Scan for the cell matching the given text and deliver its [x, y] coordinate at center. 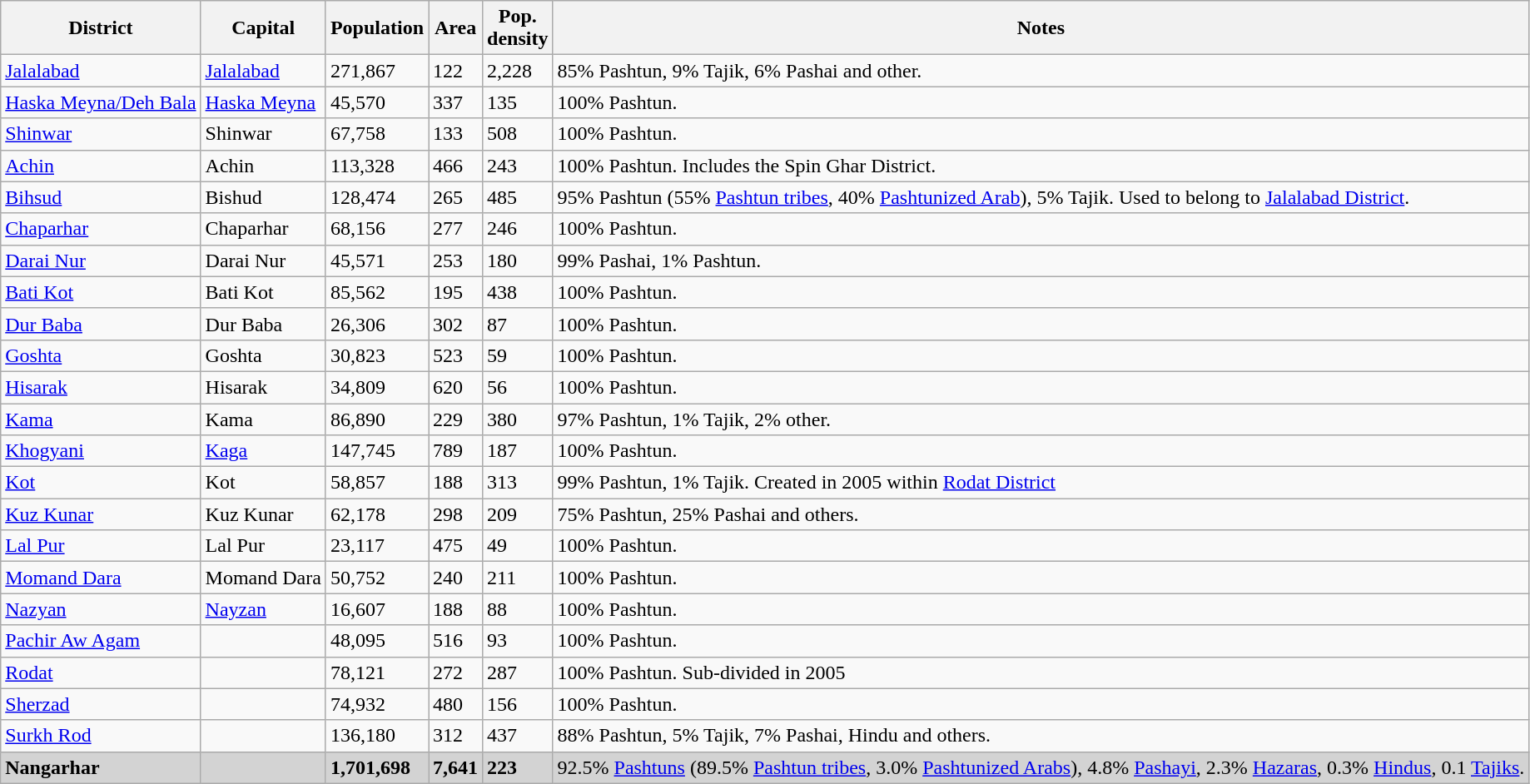
100% Pashtun. Sub-divided in 2005 [1041, 672]
438 [518, 292]
99% Pashai, 1% Pashtun. [1041, 261]
97% Pashtun, 1% Tajik, 2% other. [1041, 419]
253 [456, 261]
437 [518, 736]
246 [518, 229]
99% Pashtun, 1% Tajik. Created in 2005 within Rodat District [1041, 483]
Bishud [263, 197]
Population [376, 28]
156 [518, 704]
271,867 [376, 71]
209 [518, 514]
223 [518, 767]
Surkh Rod [101, 736]
62,178 [376, 514]
195 [456, 292]
74,932 [376, 704]
45,570 [376, 102]
Khogyani [101, 451]
523 [456, 355]
240 [456, 578]
86,890 [376, 419]
337 [456, 102]
Nazyan [101, 609]
16,607 [376, 609]
78,121 [376, 672]
85% Pashtun, 9% Tajik, 6% Pashai and other. [1041, 71]
277 [456, 229]
Kaga [263, 451]
620 [456, 387]
147,745 [376, 451]
Sherzad [101, 704]
85,562 [376, 292]
95% Pashtun (55% Pashtun tribes, 40% Pashtunized Arab), 5% Tajik. Used to belong to Jalalabad District. [1041, 197]
298 [456, 514]
93 [518, 641]
District [101, 28]
133 [456, 134]
23,117 [376, 546]
88% Pashtun, 5% Tajik, 7% Pashai, Hindu and others. [1041, 736]
180 [518, 261]
48,095 [376, 641]
Area [456, 28]
789 [456, 451]
67,758 [376, 134]
265 [456, 197]
508 [518, 134]
380 [518, 419]
75% Pashtun, 25% Pashai and others. [1041, 514]
68,156 [376, 229]
Nangarhar [101, 767]
287 [518, 672]
45,571 [376, 261]
466 [456, 166]
480 [456, 704]
58,857 [376, 483]
475 [456, 546]
136,180 [376, 736]
2,228 [518, 71]
187 [518, 451]
Nayzan [263, 609]
Haska Meyna [263, 102]
Bihsud [101, 197]
7,641 [456, 767]
Rodat [101, 672]
1,701,698 [376, 767]
229 [456, 419]
34,809 [376, 387]
485 [518, 197]
113,328 [376, 166]
516 [456, 641]
135 [518, 102]
211 [518, 578]
Capital [263, 28]
312 [456, 736]
92.5% Pashtuns (89.5% Pashtun tribes, 3.0% Pashtunized Arabs), 4.8% Pashayi, 2.3% Hazaras, 0.3% Hindus, 0.1 Tajiks. [1041, 767]
243 [518, 166]
49 [518, 546]
30,823 [376, 355]
272 [456, 672]
302 [456, 324]
Notes [1041, 28]
Haska Meyna/Deh Bala [101, 102]
128,474 [376, 197]
56 [518, 387]
87 [518, 324]
100% Pashtun. Includes the Spin Ghar District. [1041, 166]
88 [518, 609]
122 [456, 71]
50,752 [376, 578]
Pop.density [518, 28]
313 [518, 483]
Pachir Aw Agam [101, 641]
59 [518, 355]
26,306 [376, 324]
